Capture the cell that displays the provided text and extract its [x, y] central coordinate. 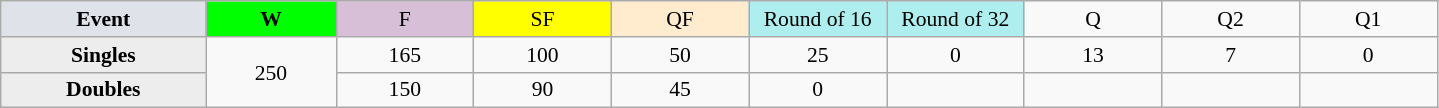
250 [271, 72]
Round of 16 [818, 19]
SF [543, 19]
Q1 [1368, 19]
50 [680, 55]
Doubles [104, 90]
Q [1093, 19]
100 [543, 55]
Event [104, 19]
Round of 32 [955, 19]
150 [405, 90]
90 [543, 90]
Singles [104, 55]
F [405, 19]
QF [680, 19]
7 [1231, 55]
165 [405, 55]
Q2 [1231, 19]
13 [1093, 55]
W [271, 19]
45 [680, 90]
25 [818, 55]
